Output the (X, Y) coordinate of the center of the cell containing the given text.  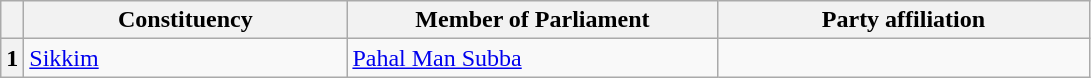
Member of Parliament (532, 20)
Pahal Man Subba (532, 58)
Sikkim (186, 58)
1 (12, 58)
Party affiliation (904, 20)
Constituency (186, 20)
